Find where the given text appears and provide that cell's center as [X, Y] coordinate. 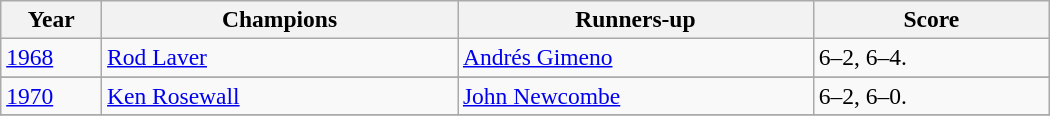
1968 [52, 57]
Rod Laver [280, 57]
Andrés Gimeno [636, 57]
Score [931, 19]
6–2, 6–0. [931, 95]
Champions [280, 19]
Year [52, 19]
Runners-up [636, 19]
1970 [52, 95]
John Newcombe [636, 95]
Ken Rosewall [280, 95]
6–2, 6–4. [931, 57]
